Search for the cell housing the specified text and yield its [X, Y] center coordinate. 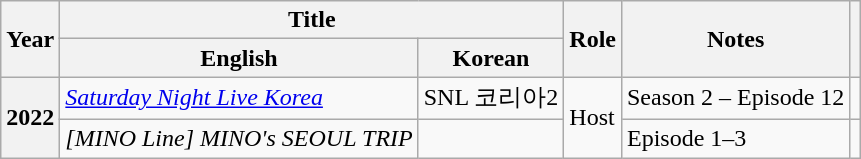
Role [593, 39]
[MINO Line] MINO's SEOUL TRIP [239, 138]
Korean [491, 58]
Saturday Night Live Korea [239, 98]
Season 2 – Episode 12 [735, 98]
2022 [30, 118]
English [239, 58]
Episode 1–3 [735, 138]
Host [593, 118]
Year [30, 39]
SNL 코리아2 [491, 98]
Title [312, 20]
Notes [735, 39]
